Detect which cell encompasses the target text, then output its [x, y] center coordinate. 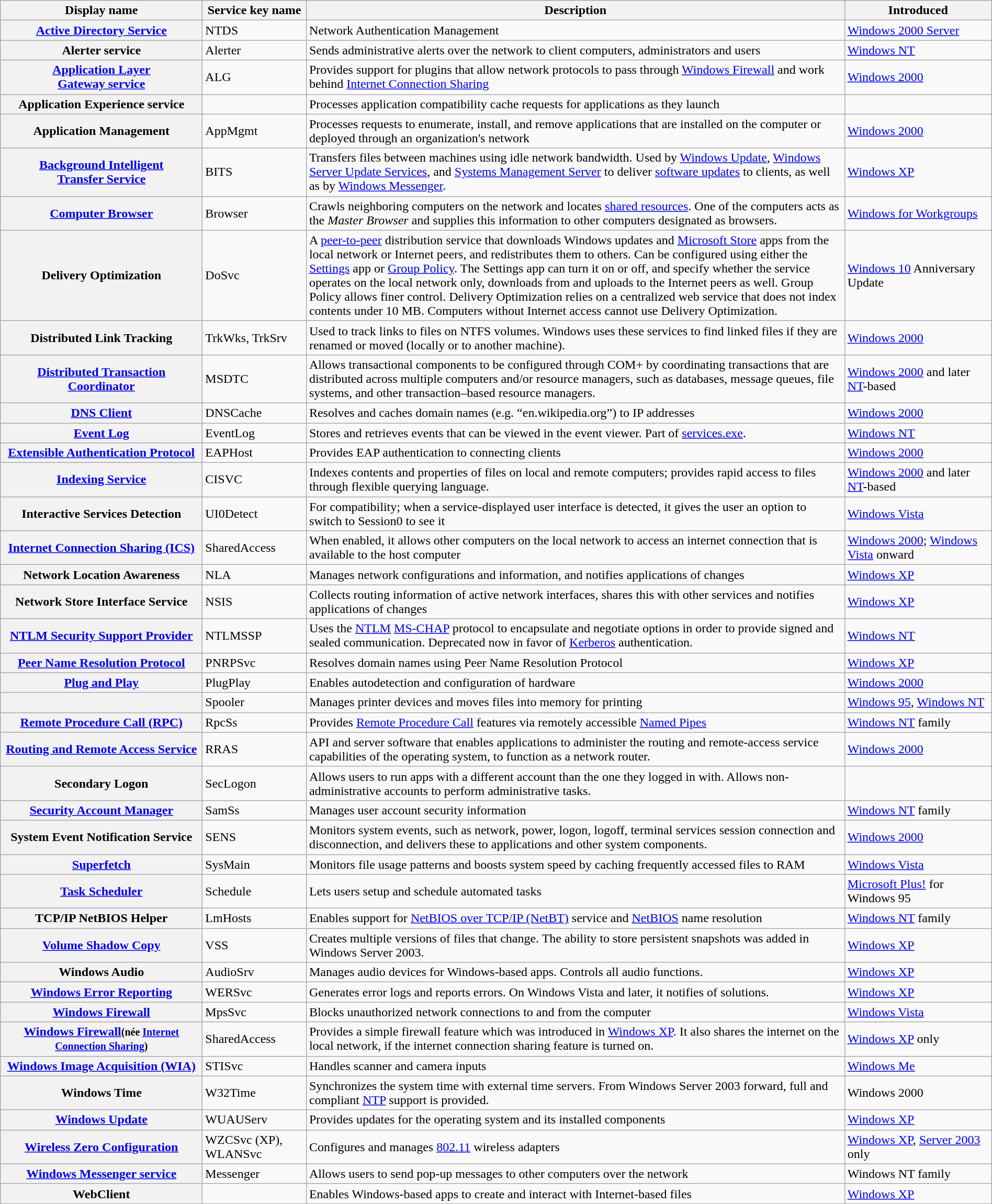
Alerter service [102, 50]
Delivery Optimization [102, 275]
Manages network configurations and information, and notifies applications of changes [576, 575]
W32Time [254, 1093]
Volume Shadow Copy [102, 946]
NSIS [254, 601]
Manages printer devices and moves files into memory for printing [576, 702]
Windows Firewall(née Internet Connection Sharing) [102, 1039]
Enables autodetection and configuration of hardware [576, 683]
Creates multiple versions of files that change. The ability to store persistent snapshots was added in Windows Server 2003. [576, 946]
Plug and Play [102, 683]
Collects routing information of active network interfaces, shares this with other services and notifies applications of changes [576, 601]
SENS [254, 837]
Resolves domain names using Peer Name Resolution Protocol [576, 663]
Network Authentication Management [576, 30]
Computer Browser [102, 213]
DNSCache [254, 413]
NTLM Security Support Provider [102, 636]
Browser [254, 213]
SysMain [254, 865]
Windows 2000 Server [918, 30]
Windows Time [102, 1093]
Generates error logs and reports errors. On Windows Vista and later, it notifies of solutions. [576, 992]
PNRPSvc [254, 663]
For compatibility; when a service-displayed user interface is detected, it gives the user an option to switch to Session0 to see it [576, 514]
Indexing Service [102, 480]
Interactive Services Detection [102, 514]
Processes requests to enumerate, install, and remove applications that are installed on the computer or deployed through an organization's network [576, 131]
Internet Connection Sharing (ICS) [102, 548]
Peer Name Resolution Protocol [102, 663]
Superfetch [102, 865]
DNS Client [102, 413]
WZCSvc (XP), WLANSvc [254, 1146]
Enables support for NetBIOS over TCP/IP (NetBT) service and NetBIOS name resolution [576, 918]
Lets users setup and schedule automated tasks [576, 891]
Display name [102, 10]
Manages audio devices for Windows-based apps. Controls all audio functions. [576, 972]
Windows Messenger service [102, 1174]
MSDTC [254, 379]
Windows Error Reporting [102, 992]
AppMgmt [254, 131]
Windows XP, Server 2003 only [918, 1146]
DoSvc [254, 275]
Windows 10 Anniversary Update [918, 275]
Provides support for plugins that allow network protocols to pass through Windows Firewall and work behind Internet Connection Sharing [576, 77]
BITS [254, 172]
Provides updates for the operating system and its installed components [576, 1120]
Application LayerGateway service [102, 77]
VSS [254, 946]
AudioSrv [254, 972]
Microsoft Plus! for Windows 95 [918, 891]
STISvc [254, 1066]
WebClient [102, 1194]
Windows Firewall [102, 1012]
Windows Image Acquisition (WIA) [102, 1066]
PlugPlay [254, 683]
Indexes contents and properties of files on local and remote computers; provides rapid access to files through flexible querying language. [576, 480]
Event Log [102, 433]
Messenger [254, 1174]
Description [576, 10]
Stores and retrieves events that can be viewed in the event viewer. Part of services.exe. [576, 433]
Windows Me [918, 1066]
Network Location Awareness [102, 575]
Provides Remote Procedure Call features via remotely accessible Named Pipes [576, 722]
Extensible Authentication Protocol [102, 453]
Windows Update [102, 1120]
Introduced [918, 10]
Distributed TransactionCoordinator [102, 379]
WERSvc [254, 992]
Windows Audio [102, 972]
Processes application compatibility cache requests for applications as they launch [576, 104]
Handles scanner and camera inputs [576, 1066]
Enables Windows-based apps to create and interact with Internet-based files [576, 1194]
SamSs [254, 810]
Allows users to send pop-up messages to other computers over the network [576, 1174]
Wireless Zero Configuration [102, 1146]
Service key name [254, 10]
Task Scheduler [102, 891]
Provides EAP authentication to connecting clients [576, 453]
Resolves and caches domain names (e.g. “en.wikipedia.org”) to IP addresses [576, 413]
Configures and manages 802.11 wireless adapters [576, 1146]
Remote Procedure Call (RPC) [102, 722]
Distributed Link Tracking [102, 338]
UI0Detect [254, 514]
Sends administrative alerts over the network to client computers, administrators and users [576, 50]
Secondary Logon [102, 783]
SecLogon [254, 783]
Windows 95, Windows NT [918, 702]
Security Account Manager [102, 810]
WUAUServ [254, 1120]
TCP/IP NetBIOS Helper [102, 918]
NTLMSSP [254, 636]
Alerter [254, 50]
Background IntelligentTransfer Service [102, 172]
Routing and Remote Access Service [102, 749]
When enabled, it allows other computers on the local network to access an internet connection that is available to the host computer [576, 548]
Monitors file usage patterns and boosts system speed by caching frequently accessed files to RAM [576, 865]
TrkWks, TrkSrv [254, 338]
RpcSs [254, 722]
Application Management [102, 131]
MpsSvc [254, 1012]
LmHosts [254, 918]
Active Directory Service [102, 30]
NTDS [254, 30]
Windows for Workgroups [918, 213]
Blocks unauthorized network connections to and from the computer [576, 1012]
Application Experience service [102, 104]
EAPHost [254, 453]
Synchronizes the system time with external time servers. From Windows Server 2003 forward, full and compliant NTP support is provided. [576, 1093]
Network Store Interface Service [102, 601]
Windows XP only [918, 1039]
System Event Notification Service [102, 837]
Spooler [254, 702]
EventLog [254, 433]
CISVC [254, 480]
RRAS [254, 749]
NLA [254, 575]
Schedule [254, 891]
ALG [254, 77]
Windows 2000; Windows Vista onward [918, 548]
Manages user account security information [576, 810]
